Return the (X, Y) coordinate for the center point of the cell that contains the specified text.  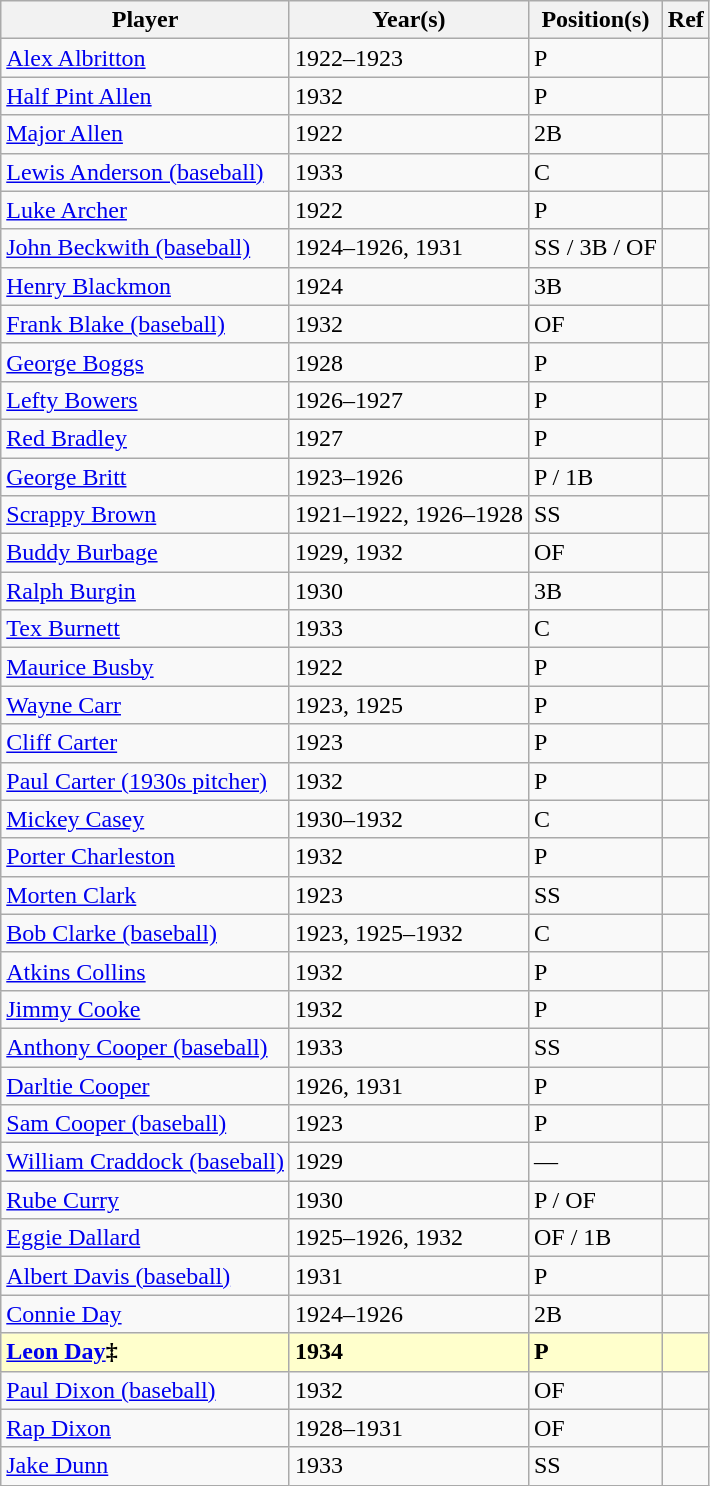
Henry Blackmon (146, 286)
1923–1926 (408, 477)
Atkins Collins (146, 971)
William Craddock (baseball) (146, 1162)
Jimmy Cooke (146, 1009)
Ref (686, 20)
Scrappy Brown (146, 515)
Position(s) (595, 20)
Eggie Dallard (146, 1238)
Buddy Burbage (146, 553)
Connie Day (146, 1314)
George Boggs (146, 362)
Rube Curry (146, 1200)
Rap Dixon (146, 1428)
1931 (408, 1276)
Jake Dunn (146, 1466)
1929 (408, 1162)
1923, 1925–1932 (408, 933)
Red Bradley (146, 438)
P / OF (595, 1200)
Maurice Busby (146, 667)
— (595, 1162)
1934 (408, 1352)
Tex Burnett (146, 629)
Anthony Cooper (baseball) (146, 1047)
Sam Cooper (baseball) (146, 1124)
Ralph Burgin (146, 591)
Cliff Carter (146, 743)
1924 (408, 286)
1924–1926 (408, 1314)
1923, 1925 (408, 705)
Major Allen (146, 134)
1930–1932 (408, 819)
Mickey Casey (146, 819)
1927 (408, 438)
John Beckwith (baseball) (146, 248)
Wayne Carr (146, 705)
Frank Blake (baseball) (146, 324)
Albert Davis (baseball) (146, 1276)
George Britt (146, 477)
Alex Albritton (146, 58)
Bob Clarke (baseball) (146, 933)
Darltie Cooper (146, 1085)
1922–1923 (408, 58)
1928 (408, 362)
Porter Charleston (146, 857)
Paul Carter (1930s pitcher) (146, 781)
Morten Clark (146, 895)
Lefty Bowers (146, 400)
1921–1922, 1926–1928 (408, 515)
Half Pint Allen (146, 96)
Luke Archer (146, 210)
1926–1927 (408, 400)
1929, 1932 (408, 553)
P / 1B (595, 477)
1924–1926, 1931 (408, 248)
1925–1926, 1932 (408, 1238)
SS / 3B / OF (595, 248)
Year(s) (408, 20)
Lewis Anderson (baseball) (146, 172)
Paul Dixon (baseball) (146, 1390)
Player (146, 20)
1926, 1931 (408, 1085)
OF / 1B (595, 1238)
Leon Day‡ (146, 1352)
1928–1931 (408, 1428)
